Scan for the cell matching the given text and deliver its [X, Y] coordinate at center. 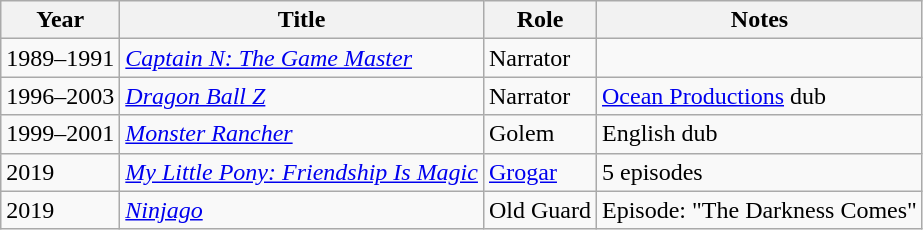
Captain N: The Game Master [302, 58]
Year [60, 20]
Old Guard [540, 210]
1989–1991 [60, 58]
My Little Pony: Friendship Is Magic [302, 172]
1999–2001 [60, 134]
Golem [540, 134]
Role [540, 20]
Grogar [540, 172]
Notes [760, 20]
Episode: "The Darkness Comes" [760, 210]
English dub [760, 134]
Ninjago [302, 210]
1996–2003 [60, 96]
Dragon Ball Z [302, 96]
Ocean Productions dub [760, 96]
Title [302, 20]
5 episodes [760, 172]
Monster Rancher [302, 134]
